Find where the given text appears and provide that cell's center as (X, Y) coordinate. 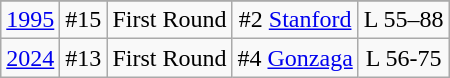
L 56-75 (404, 58)
#2 Stanford (295, 20)
2024 (30, 58)
#13 (84, 58)
#15 (84, 20)
#4 Gonzaga (295, 58)
L 55–88 (404, 20)
1995 (30, 20)
